Output the [x, y] coordinate of the center of the cell containing the given text.  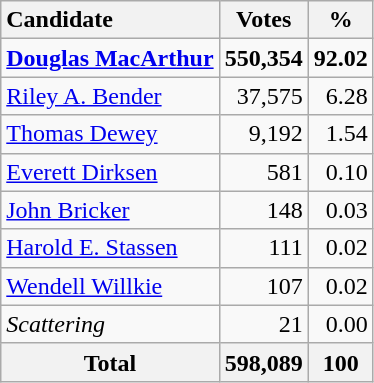
6.28 [340, 96]
0.10 [340, 172]
Candidate [110, 20]
Douglas MacArthur [110, 58]
% [340, 20]
Harold E. Stassen [110, 248]
1.54 [340, 134]
0.03 [340, 210]
111 [264, 248]
581 [264, 172]
37,575 [264, 96]
Scattering [110, 324]
Thomas Dewey [110, 134]
0.00 [340, 324]
550,354 [264, 58]
9,192 [264, 134]
Everett Dirksen [110, 172]
Riley A. Bender [110, 96]
Total [110, 362]
Votes [264, 20]
John Bricker [110, 210]
107 [264, 286]
92.02 [340, 58]
21 [264, 324]
148 [264, 210]
Wendell Willkie [110, 286]
100 [340, 362]
598,089 [264, 362]
